Pinpoint the cell where the given text exists, returning its (X, Y) midpoint coordinate. 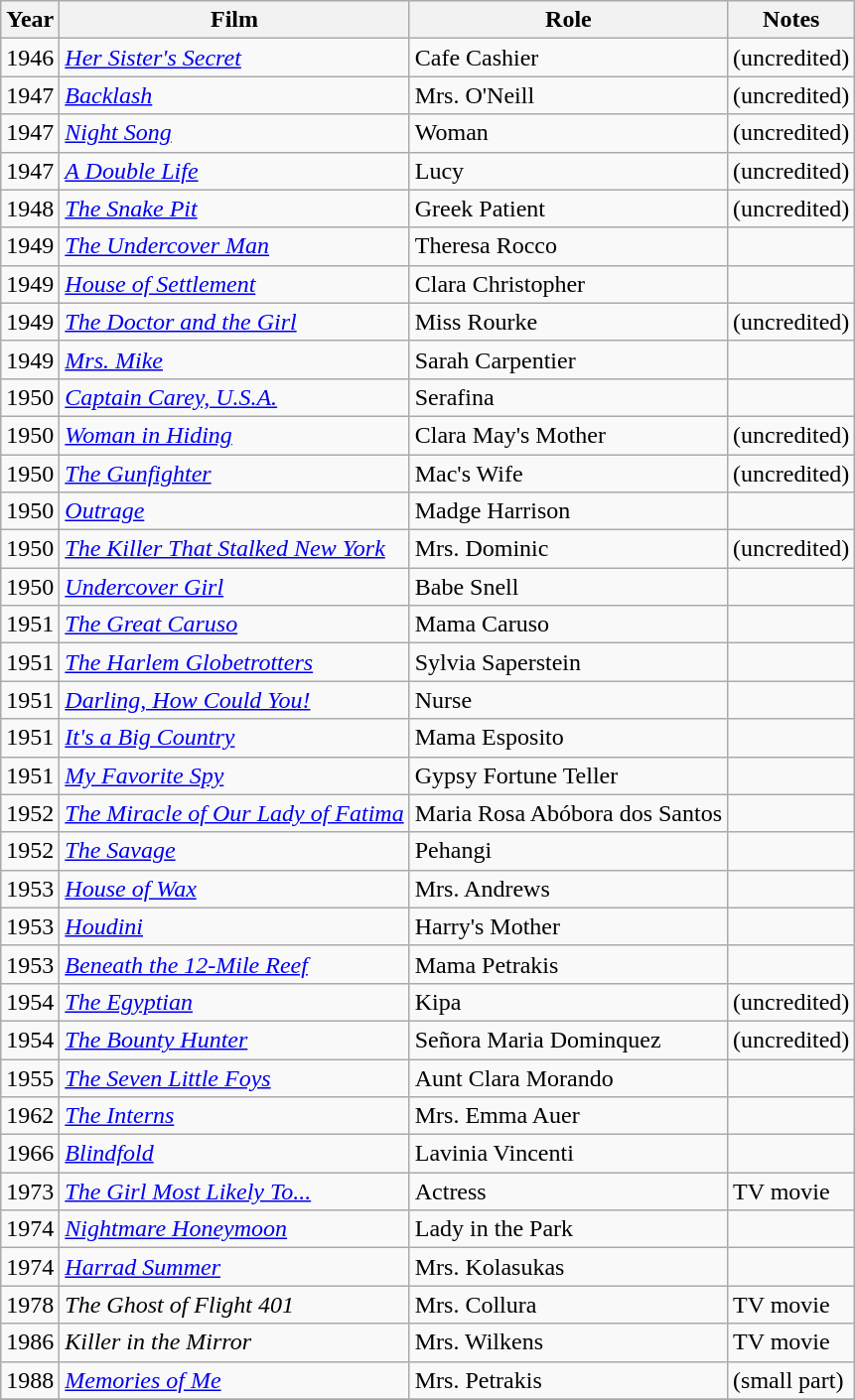
The Ghost of Flight 401 (234, 1305)
Her Sister's Secret (234, 58)
Mrs. Collura (568, 1305)
1966 (30, 1154)
Houdini (234, 926)
The Girl Most Likely To... (234, 1191)
Sylvia Saperstein (568, 662)
Actress (568, 1191)
Lady in the Park (568, 1229)
Mrs. Dominic (568, 549)
Aunt Clara Morando (568, 1077)
(small part) (791, 1380)
The Snake Pit (234, 209)
Nightmare Honeymoon (234, 1229)
Mrs. Petrakis (568, 1380)
Lavinia Vincenti (568, 1154)
Greek Patient (568, 209)
1962 (30, 1116)
Notes (791, 20)
A Double Life (234, 171)
The Killer That Stalked New York (234, 549)
Kipa (568, 1002)
Backlash (234, 95)
Miss Rourke (568, 322)
Señora Maria Dominquez (568, 1040)
Mrs. O'Neill (568, 95)
Memories of Me (234, 1380)
Cafe Cashier (568, 58)
House of Settlement (234, 284)
The Doctor and the Girl (234, 322)
1946 (30, 58)
My Favorite Spy (234, 775)
Woman in Hiding (234, 435)
Woman (568, 133)
Film (234, 20)
The Undercover Man (234, 246)
Serafina (568, 397)
Clara May's Mother (568, 435)
The Harlem Globetrotters (234, 662)
Harry's Mother (568, 926)
The Great Caruso (234, 625)
Theresa Rocco (568, 246)
The Bounty Hunter (234, 1040)
Mama Petrakis (568, 964)
Pehangi (568, 851)
1988 (30, 1380)
Nurse (568, 700)
Mrs. Mike (234, 359)
Blindfold (234, 1154)
It's a Big Country (234, 738)
The Seven Little Foys (234, 1077)
Mac's Wife (568, 474)
Harrad Summer (234, 1267)
Captain Carey, U.S.A. (234, 397)
House of Wax (234, 889)
Maria Rosa Abóbora dos Santos (568, 813)
1948 (30, 209)
1978 (30, 1305)
The Interns (234, 1116)
Babe Snell (568, 587)
1986 (30, 1342)
Night Song (234, 133)
Sarah Carpentier (568, 359)
1955 (30, 1077)
Lucy (568, 171)
The Miracle of Our Lady of Fatima (234, 813)
1973 (30, 1191)
Outrage (234, 511)
Role (568, 20)
Gypsy Fortune Teller (568, 775)
Darling, How Could You! (234, 700)
Mama Esposito (568, 738)
The Egyptian (234, 1002)
Year (30, 20)
Madge Harrison (568, 511)
Clara Christopher (568, 284)
Beneath the 12-Mile Reef (234, 964)
Undercover Girl (234, 587)
Killer in the Mirror (234, 1342)
Mrs. Wilkens (568, 1342)
Mrs. Emma Auer (568, 1116)
The Savage (234, 851)
Mrs. Kolasukas (568, 1267)
The Gunfighter (234, 474)
Mrs. Andrews (568, 889)
Mama Caruso (568, 625)
